Identify which cell holds the provided text, then report its [x, y] central coordinate. 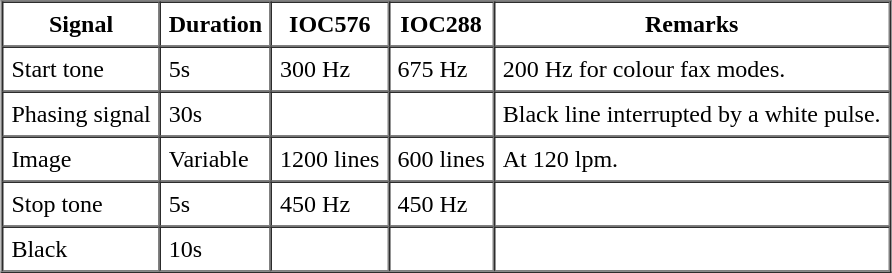
10s [216, 248]
675 Hz [440, 68]
At 120 lpm. [692, 158]
Image [80, 158]
IOC576 [330, 24]
Variable [216, 158]
Black line interrupted by a white pulse. [692, 114]
Signal [80, 24]
Phasing signal [80, 114]
30s [216, 114]
1200 lines [330, 158]
Remarks [692, 24]
Black [80, 248]
200 Hz for colour fax modes. [692, 68]
IOC288 [440, 24]
600 lines [440, 158]
300 Hz [330, 68]
Duration [216, 24]
Stop tone [80, 204]
Start tone [80, 68]
